Determine the [X, Y] coordinate at the center of the cell enclosing the given text.  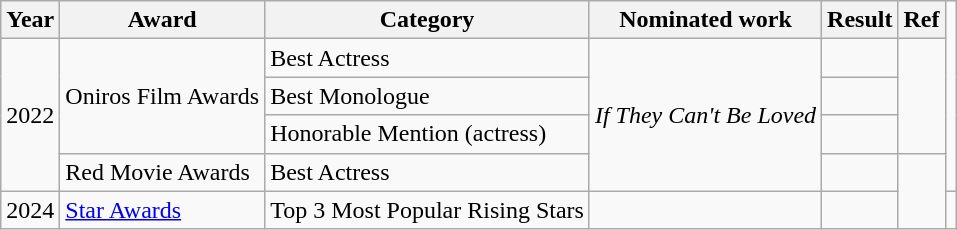
Top 3 Most Popular Rising Stars [428, 210]
If They Can't Be Loved [705, 115]
Star Awards [162, 210]
Nominated work [705, 20]
Award [162, 20]
Year [30, 20]
Red Movie Awards [162, 172]
Result [860, 20]
Best Monologue [428, 96]
Category [428, 20]
2024 [30, 210]
2022 [30, 115]
Ref [922, 20]
Honorable Mention (actress) [428, 134]
Oniros Film Awards [162, 96]
